Find where the given text appears and provide that cell's center as [X, Y] coordinate. 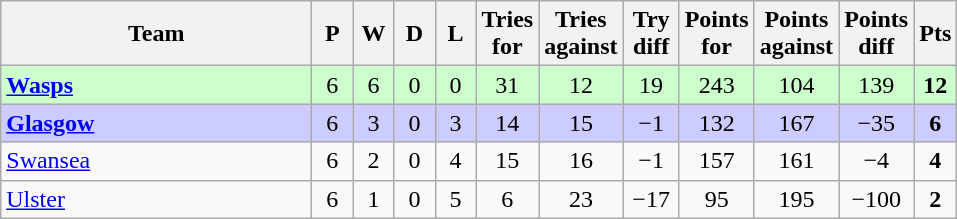
95 [716, 199]
19 [651, 85]
23 [581, 199]
L [456, 34]
14 [508, 123]
157 [716, 161]
Points diff [876, 34]
Glasgow [156, 123]
Swansea [156, 161]
167 [796, 123]
P [332, 34]
139 [876, 85]
Team [156, 34]
104 [796, 85]
1 [374, 199]
W [374, 34]
Points for [716, 34]
132 [716, 123]
Wasps [156, 85]
Try diff [651, 34]
243 [716, 85]
195 [796, 199]
D [414, 34]
Tries against [581, 34]
−17 [651, 199]
−4 [876, 161]
Ulster [156, 199]
Points against [796, 34]
16 [581, 161]
Pts [936, 34]
Tries for [508, 34]
31 [508, 85]
−35 [876, 123]
161 [796, 161]
5 [456, 199]
−100 [876, 199]
